Capture the cell that displays the provided text and extract its [x, y] central coordinate. 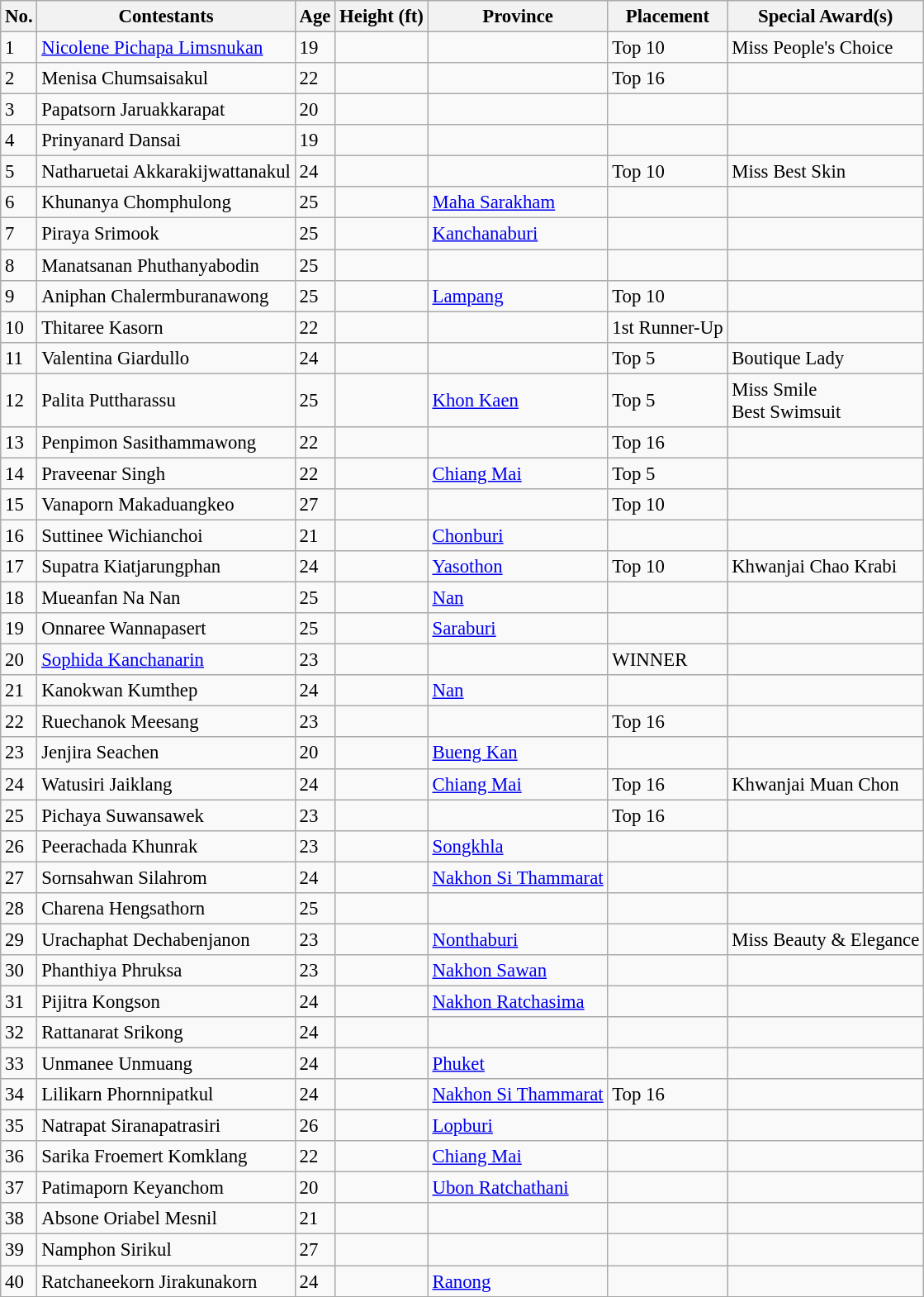
35 [19, 1126]
Thitaree Kasorn [166, 327]
Penpimon Sasithammawong [166, 443]
37 [19, 1188]
12 [19, 400]
5 [19, 172]
Phuket [518, 1064]
30 [19, 971]
Special Award(s) [826, 17]
Papatsorn Jaruakkarapat [166, 110]
40 [19, 1281]
Nicolene Pichapa Limsnukan [166, 48]
Miss SmileBest Swimsuit [826, 400]
13 [19, 443]
Patimaporn Keyanchom [166, 1188]
14 [19, 473]
1 [19, 48]
Contestants [166, 17]
17 [19, 567]
Nonthaburi [518, 939]
Absone Oriabel Mesnil [166, 1219]
31 [19, 1001]
Supatra Kiatjarungphan [166, 567]
Kanokwan Kumthep [166, 691]
Maha Sarakham [518, 202]
Praveenar Singh [166, 473]
Boutique Lady [826, 358]
Natharuetai Akkarakijwattanakul [166, 172]
9 [19, 296]
Songkhla [518, 846]
Lampang [518, 296]
Nakhon Ratchasima [518, 1001]
16 [19, 535]
Sornsahwan Silahrom [166, 877]
Placement [667, 17]
Valentina Giardullo [166, 358]
39 [19, 1250]
Bueng Kan [518, 753]
Menisa Chumsaisakul [166, 78]
29 [19, 939]
3 [19, 110]
WINNER [667, 660]
Prinyanard Dansai [166, 140]
Suttinee Wichianchoi [166, 535]
Age [315, 17]
Jenjira Seachen [166, 753]
15 [19, 505]
4 [19, 140]
Pijitra Kongson [166, 1001]
Yasothon [518, 567]
Ratchaneekorn Jirakunakorn [166, 1281]
2 [19, 78]
33 [19, 1064]
Natrapat Siranapatrasiri [166, 1126]
Lilikarn Phornnipatkul [166, 1095]
Ranong [518, 1281]
Khunanya Chomphulong [166, 202]
No. [19, 17]
Namphon Sirikul [166, 1250]
1st Runner-Up [667, 327]
38 [19, 1219]
Lopburi [518, 1126]
Khon Kaen [518, 400]
Manatsanan Phuthanyabodin [166, 265]
Urachaphat Dechabenjanon [166, 939]
Vanaporn Makaduangkeo [166, 505]
Peerachada Khunrak [166, 846]
Watusiri Jaiklang [166, 784]
Mueanfan Na Nan [166, 598]
6 [19, 202]
28 [19, 909]
Palita Puttharassu [166, 400]
Saraburi [518, 629]
18 [19, 598]
Rattanarat Srikong [166, 1033]
Khwanjai Chao Krabi [826, 567]
34 [19, 1095]
Sophida Kanchanarin [166, 660]
Phanthiya Phruksa [166, 971]
Ubon Ratchathani [518, 1188]
Kanchanaburi [518, 234]
Charena Hengsathorn [166, 909]
8 [19, 265]
32 [19, 1033]
Province [518, 17]
Unmanee Unmuang [166, 1064]
Height (ft) [381, 17]
Miss Best Skin [826, 172]
36 [19, 1157]
Aniphan Chalermburanawong [166, 296]
Miss Beauty & Elegance [826, 939]
11 [19, 358]
Miss People's Choice [826, 48]
Khwanjai Muan Chon [826, 784]
Chonburi [518, 535]
Piraya Srimook [166, 234]
Ruechanok Meesang [166, 722]
Onnaree Wannapasert [166, 629]
Sarika Froemert Komklang [166, 1157]
Pichaya Suwansawek [166, 815]
10 [19, 327]
7 [19, 234]
Nakhon Sawan [518, 971]
